Pinpoint the cell where the given text exists, returning its [X, Y] midpoint coordinate. 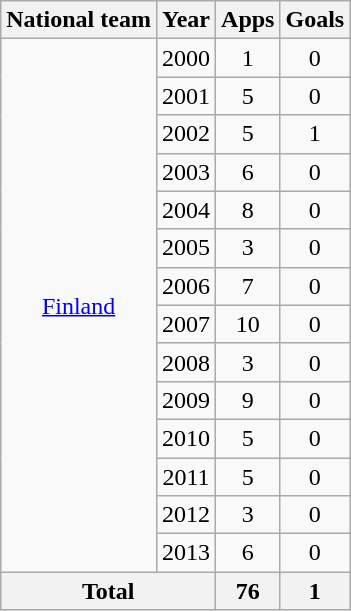
2013 [186, 553]
2006 [186, 286]
2008 [186, 362]
76 [248, 591]
2001 [186, 96]
Year [186, 20]
Total [108, 591]
Finland [79, 306]
2011 [186, 477]
8 [248, 210]
7 [248, 286]
10 [248, 324]
2007 [186, 324]
2002 [186, 134]
9 [248, 400]
2012 [186, 515]
Goals [315, 20]
2003 [186, 172]
2005 [186, 248]
Apps [248, 20]
2004 [186, 210]
2010 [186, 438]
National team [79, 20]
2000 [186, 58]
2009 [186, 400]
